From the cell containing the given text, extract its center point as (X, Y) coordinate. 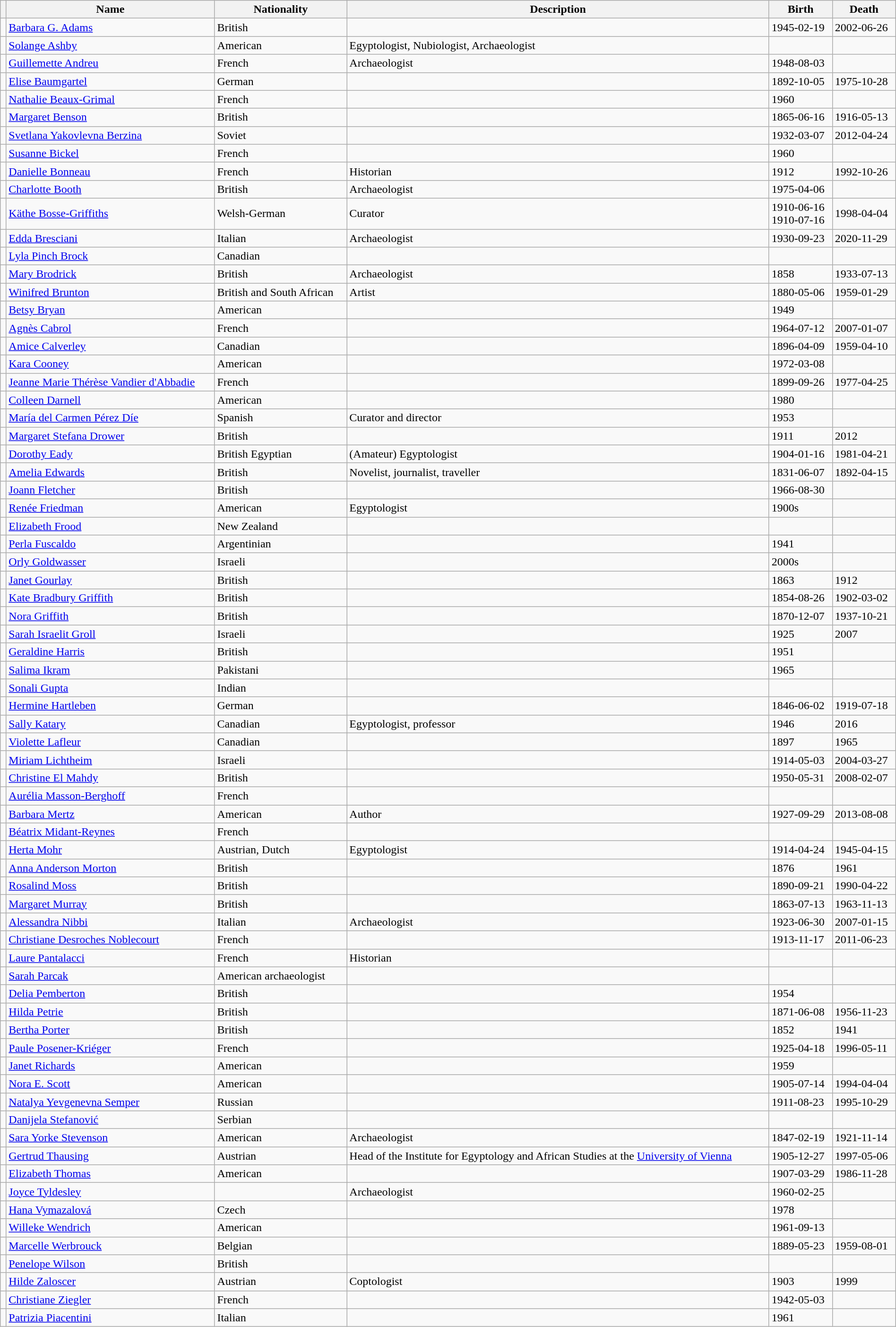
Anna Anderson Morton (111, 868)
1997-05-06 (864, 1156)
1954 (801, 994)
1913-11-17 (801, 940)
Bertha Porter (111, 1030)
Mary Brodrick (111, 274)
1992-10-26 (864, 171)
2007-01-07 (864, 328)
1951 (801, 652)
Death (864, 9)
Description (558, 9)
1953 (801, 418)
Sarah Israelit Groll (111, 634)
Hilde Zaloscer (111, 1282)
1923-06-30 (801, 922)
Coptologist (558, 1282)
2016 (864, 724)
1854-08-26 (801, 598)
Barbara G. Adams (111, 27)
Artist (558, 292)
1902-03-02 (864, 598)
1981-04-21 (864, 454)
1960-02-25 (801, 1192)
Gertrud Thausing (111, 1156)
Hana Vymazalová (111, 1210)
1999 (864, 1282)
Czech (281, 1210)
Russian (281, 1102)
1937-10-21 (864, 616)
1927-09-29 (801, 814)
Egyptologist, Nubiologist, Archaeologist (558, 45)
1890-09-21 (801, 886)
Curator and director (558, 418)
Aurélia Masson-Berghoff (111, 796)
British Egyptian (281, 454)
Kara Cooney (111, 364)
Serbian (281, 1120)
Christiane Ziegler (111, 1300)
1980 (801, 400)
Egyptologist, professor (558, 724)
1945-02-19 (801, 27)
1978 (801, 1210)
Alessandra Nibbi (111, 922)
1959-01-29 (864, 292)
Charlotte Booth (111, 189)
Geraldine Harris (111, 652)
1977-04-25 (864, 382)
American archaeologist (281, 976)
1831-06-07 (801, 472)
Laure Pantalacci (111, 958)
1914-05-03 (801, 760)
1930-09-23 (801, 238)
Svetlana Yakovlevna Berzina (111, 135)
Danielle Bonneau (111, 171)
1946 (801, 724)
1892-04-15 (864, 472)
1959-08-01 (864, 1246)
1959-04-10 (864, 346)
Joyce Tyldesley (111, 1192)
Orly Goldwasser (111, 562)
Margaret Stefana Drower (111, 436)
1942-05-03 (801, 1300)
1847-02-19 (801, 1138)
1949 (801, 310)
(Amateur) Egyptologist (558, 454)
Belgian (281, 1246)
Rosalind Moss (111, 886)
Béatrix Midant-Reynes (111, 832)
1865-06-16 (801, 117)
2020-11-29 (864, 238)
1921-11-14 (864, 1138)
Guillemette Andreu (111, 63)
Nathalie Beaux-Grimal (111, 99)
Amelia Edwards (111, 472)
Author (558, 814)
New Zealand (281, 526)
1986-11-28 (864, 1174)
British and South African (281, 292)
Delia Pemberton (111, 994)
Dorothy Eady (111, 454)
Lyla Pinch Brock (111, 256)
Amice Calverley (111, 346)
Elizabeth Frood (111, 526)
1871-06-08 (801, 1012)
1963-11-13 (864, 904)
Edda Bresciani (111, 238)
1964-07-12 (801, 328)
Argentinian (281, 544)
1995-10-29 (864, 1102)
1905-12-27 (801, 1156)
1933-07-13 (864, 274)
1925 (801, 634)
1948-08-03 (801, 63)
Jeanne Marie Thérèse Vandier d'Abbadie (111, 382)
2007-01-15 (864, 922)
1975-04-06 (801, 189)
Welsh-German (281, 214)
2007 (864, 634)
Elizabeth Thomas (111, 1174)
Natalya Yevgenevna Semper (111, 1102)
Solange Ashby (111, 45)
Margaret Murray (111, 904)
1945-04-15 (864, 850)
2004-03-27 (864, 760)
1972-03-08 (801, 364)
Miriam Lichtheim (111, 760)
2012-04-24 (864, 135)
Novelist, journalist, traveller (558, 472)
Sonali Gupta (111, 688)
Nationality (281, 9)
Sara Yorke Stevenson (111, 1138)
1858 (801, 274)
1892-10-05 (801, 81)
Sarah Parcak (111, 976)
Willeke Wendrich (111, 1228)
Susanne Bickel (111, 153)
Austrian, Dutch (281, 850)
Curator (558, 214)
1876 (801, 868)
1956-11-23 (864, 1012)
1899-09-26 (801, 382)
1994-04-04 (864, 1084)
Joann Fletcher (111, 490)
Name (111, 9)
1961-09-13 (801, 1228)
1916-05-13 (864, 117)
Spanish (281, 418)
1896-04-09 (801, 346)
Janet Richards (111, 1066)
Nora E. Scott (111, 1084)
1889-05-23 (801, 1246)
1996-05-11 (864, 1048)
1904-01-16 (801, 454)
Birth (801, 9)
1959 (801, 1066)
Hilda Petrie (111, 1012)
1852 (801, 1030)
Renée Friedman (111, 508)
Winifred Brunton (111, 292)
1925-04-18 (801, 1048)
1998-04-04 (864, 214)
Janet Gourlay (111, 580)
Elise Baumgartel (111, 81)
1975-10-28 (864, 81)
1863 (801, 580)
Christiane Desroches Noblecourt (111, 940)
1903 (801, 1282)
1911-08-23 (801, 1102)
1910-06-161910-07-16 (801, 214)
Paule Posener-Kriéger (111, 1048)
1932-03-07 (801, 135)
1905-07-14 (801, 1084)
Soviet (281, 135)
Barbara Mertz (111, 814)
1911 (801, 436)
1914-04-24 (801, 850)
Sally Katary (111, 724)
Kate Bradbury Griffith (111, 598)
1900s (801, 508)
1950-05-31 (801, 778)
1919-07-18 (864, 706)
Head of the Institute for Egyptology and African Studies at the University of Vienna (558, 1156)
Violette Lafleur (111, 742)
1880-05-06 (801, 292)
Käthe Bosse-Griffiths (111, 214)
1990-04-22 (864, 886)
Pakistani (281, 670)
1966-08-30 (801, 490)
2008-02-07 (864, 778)
2000s (801, 562)
Agnès Cabrol (111, 328)
Herta Mohr (111, 850)
Christine El Mahdy (111, 778)
2011-06-23 (864, 940)
Perla Fuscaldo (111, 544)
Betsy Bryan (111, 310)
Margaret Benson (111, 117)
1870-12-07 (801, 616)
Penelope Wilson (111, 1264)
Danijela Stefanović (111, 1120)
2002-06-26 (864, 27)
Hermine Hartleben (111, 706)
1907-03-29 (801, 1174)
2013-08-08 (864, 814)
1846-06-02 (801, 706)
Marcelle Werbrouck (111, 1246)
Patrizia Piacentini (111, 1318)
1863-07-13 (801, 904)
Salima Ikram (111, 670)
1897 (801, 742)
Nora Griffith (111, 616)
María del Carmen Pérez Díe (111, 418)
Indian (281, 688)
Colleen Darnell (111, 400)
2012 (864, 436)
